For the text-containing cell, return its midpoint in (x, y) coordinate format. 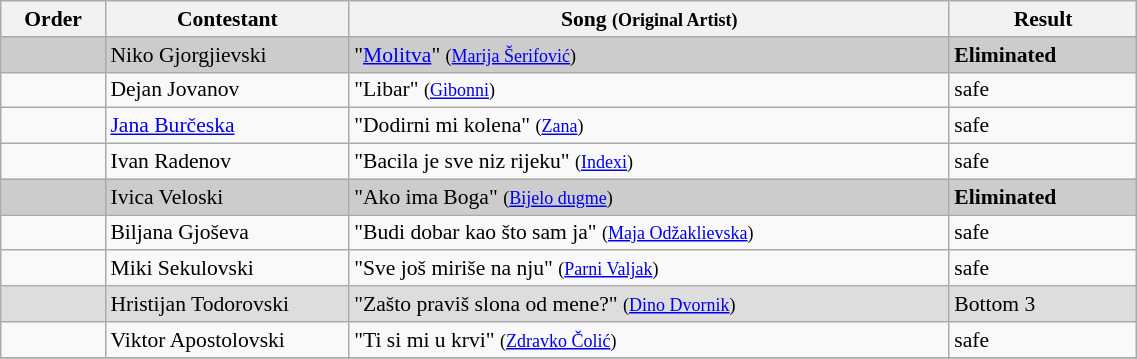
"Molitva" (Marija Šerifović) (649, 55)
Song (Original Artist) (649, 19)
"Sve još miriše na nju" (Parni Valjak) (649, 269)
"Ako ima Boga" (Bijelo dugme) (649, 197)
"Ti si mi u krvi" (Zdravko Čolić) (649, 340)
Bottom 3 (1043, 304)
Ivica Veloski (227, 197)
"Dodirni mi kolena" (Zana) (649, 126)
Contestant (227, 19)
Niko Gjorgjievski (227, 55)
Miki Sekulovski (227, 269)
"Libar" (Gibonni) (649, 90)
Dejan Jovanov (227, 90)
Ivan Radenov (227, 162)
Order (54, 19)
Viktor Apostolovski (227, 340)
Jana Burčeska (227, 126)
"Budi dobar kao što sam ja" (Maja Odžaklievska) (649, 233)
"Bacila je sve niz rijeku" (Indexi) (649, 162)
Result (1043, 19)
Hristijan Todorovski (227, 304)
"Zašto praviš slona od mene?" (Dino Dvornik) (649, 304)
Biljana Gjoševa (227, 233)
